Pinpoint the cell where the given text exists, returning its (X, Y) midpoint coordinate. 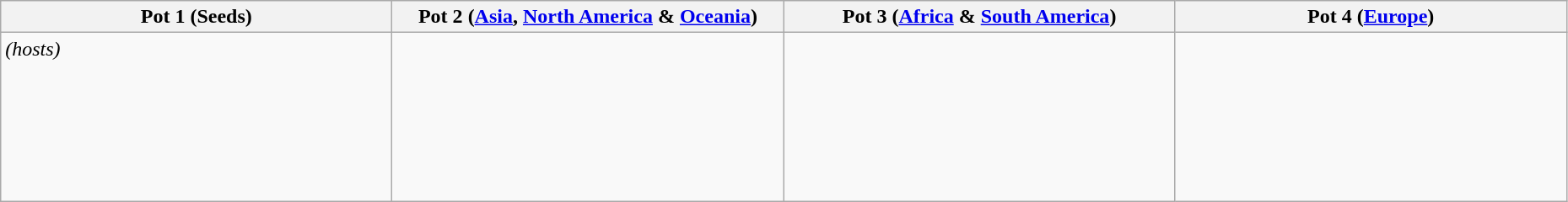
Pot 4 (Europe) (1371, 17)
Pot 3 (Africa & South America) (979, 17)
Pot 1 (Seeds) (197, 17)
(hosts) (197, 117)
Pot 2 (Asia, North America & Oceania) (588, 17)
